Return the (x, y) coordinate for the center point of the cell that contains the specified text.  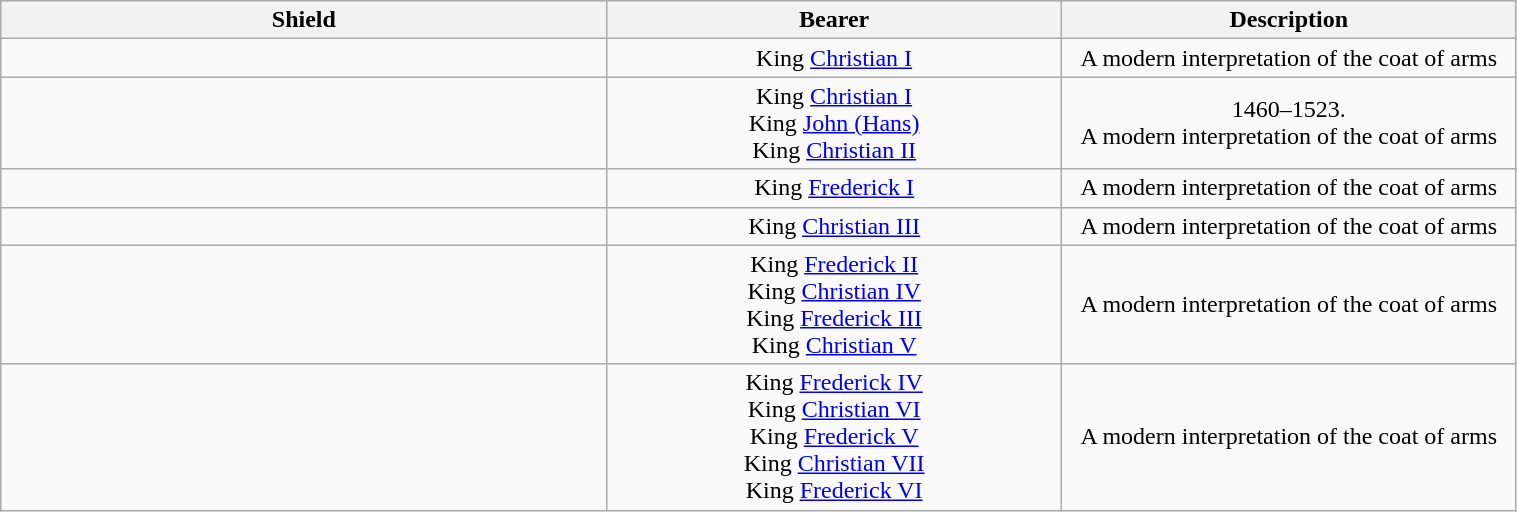
Description (1288, 20)
Bearer (834, 20)
1460–1523.A modern interpretation of the coat of arms (1288, 123)
King Frederick I (834, 188)
King Christian IKing John (Hans)King Christian II (834, 123)
King Christian I (834, 58)
King Frederick IIKing Christian IVKing Frederick IIIKing Christian V (834, 304)
King Frederick IVKing Christian VIKing Frederick VKing Christian VIIKing Frederick VI (834, 437)
Shield (304, 20)
King Christian III (834, 226)
